Provide the [x, y] coordinate of the cell's center where the given text is located.  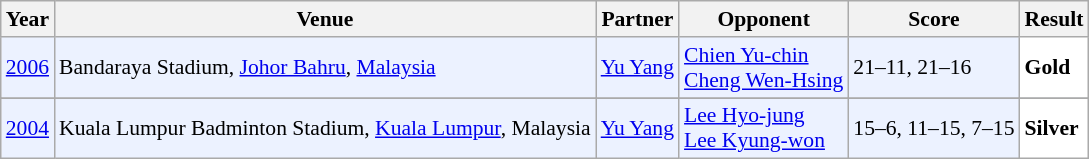
Result [1054, 19]
Partner [638, 19]
Bandaraya Stadium, Johor Bahru, Malaysia [325, 68]
Kuala Lumpur Badminton Stadium, Kuala Lumpur, Malaysia [325, 128]
Lee Hyo-jung Lee Kyung-won [764, 128]
2006 [28, 68]
Score [934, 19]
21–11, 21–16 [934, 68]
Silver [1054, 128]
Year [28, 19]
Venue [325, 19]
Opponent [764, 19]
15–6, 11–15, 7–15 [934, 128]
Gold [1054, 68]
Chien Yu-chin Cheng Wen-Hsing [764, 68]
2004 [28, 128]
